Return the [X, Y] coordinate for the center point of the cell that contains the specified text.  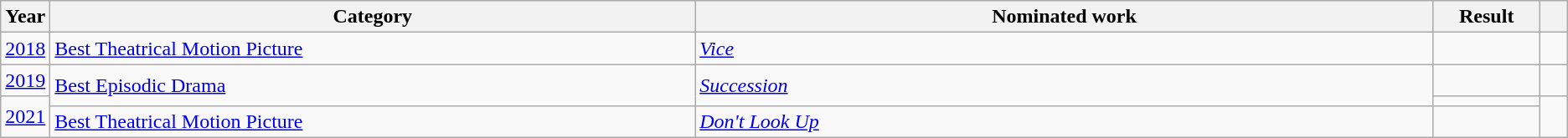
Vice [1065, 49]
2021 [25, 117]
Best Episodic Drama [373, 85]
Year [25, 17]
2019 [25, 80]
Don't Look Up [1065, 121]
Succession [1065, 85]
2018 [25, 49]
Nominated work [1065, 17]
Result [1486, 17]
Category [373, 17]
